Pinpoint the cell where the given text exists, returning its (X, Y) midpoint coordinate. 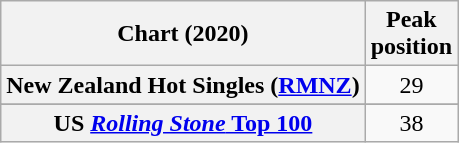
29 (411, 85)
Chart (2020) (183, 34)
Peakposition (411, 34)
New Zealand Hot Singles (RMNZ) (183, 85)
US Rolling Stone Top 100 (183, 123)
38 (411, 123)
